Search for the cell housing the specified text and yield its [X, Y] center coordinate. 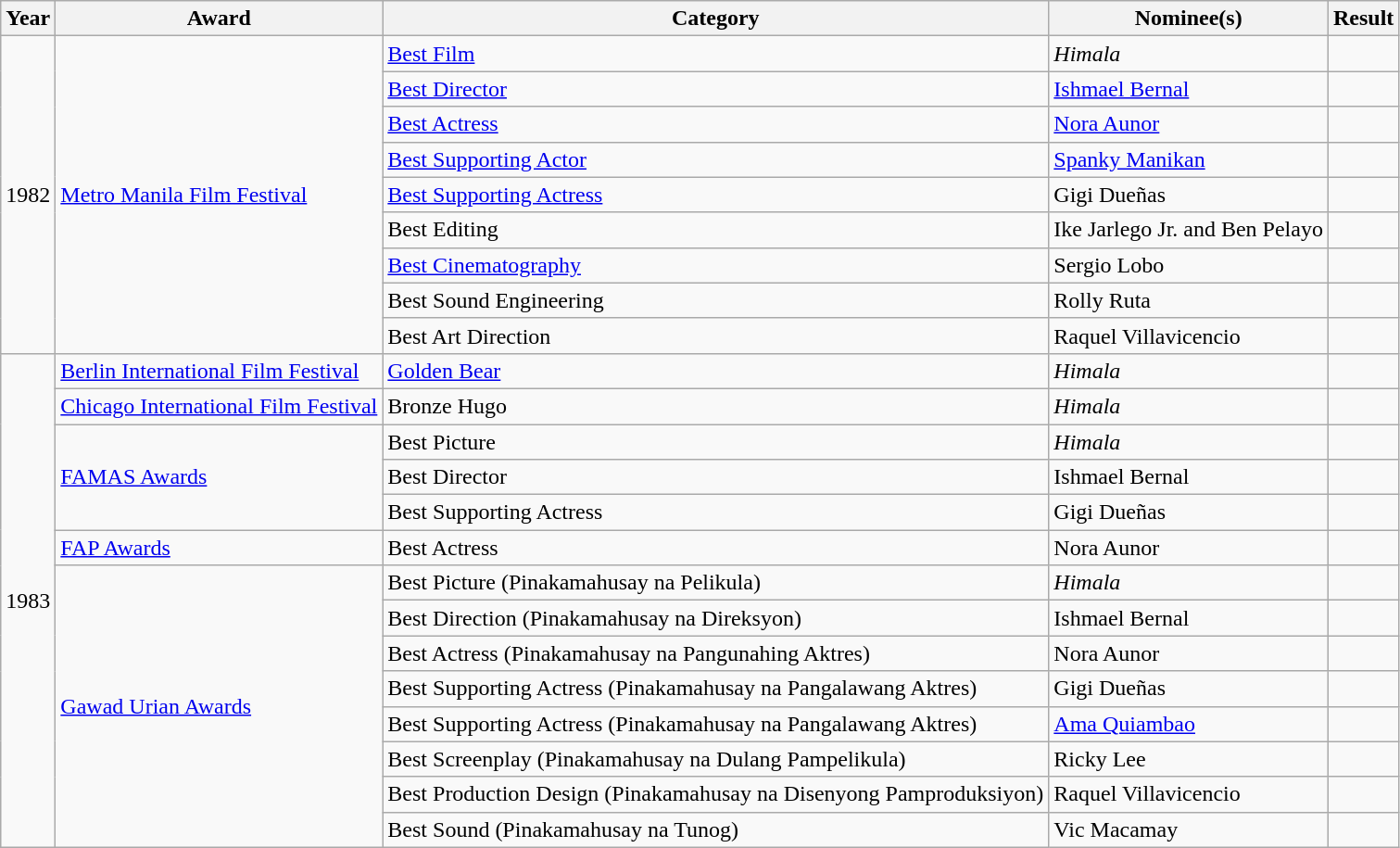
Best Film [715, 54]
Ama Quiambao [1189, 724]
Best Direction (Pinakamahusay na Direksyon) [715, 618]
Chicago International Film Festival [219, 406]
Best Art Direction [715, 335]
Sergio Lobo [1189, 265]
Category [715, 19]
Best Supporting Actor [715, 159]
Berlin International Film Festival [219, 371]
Ike Jarlego Jr. and Ben Pelayo [1189, 230]
Gawad Urian Awards [219, 706]
Best Picture [715, 442]
FAMAS Awards [219, 477]
Best Sound Engineering [715, 300]
Spanky Manikan [1189, 159]
Metro Manila Film Festival [219, 195]
Best Cinematography [715, 265]
Best Picture (Pinakamahusay na Pelikula) [715, 583]
Ricky Lee [1189, 759]
Year [28, 19]
Nominee(s) [1189, 19]
Vic Macamay [1189, 829]
Best Sound (Pinakamahusay na Tunog) [715, 829]
1982 [28, 195]
Best Editing [715, 230]
1983 [28, 601]
Best Actress (Pinakamahusay na Pangunahing Aktres) [715, 653]
Award [219, 19]
Result [1363, 19]
Golden Bear [715, 371]
Best Production Design (Pinakamahusay na Disenyong Pamproduksiyon) [715, 794]
Bronze Hugo [715, 406]
FAP Awards [219, 548]
Rolly Ruta [1189, 300]
Best Screenplay (Pinakamahusay na Dulang Pampelikula) [715, 759]
